Locate the cell with the specified text and output its [X, Y] center coordinate. 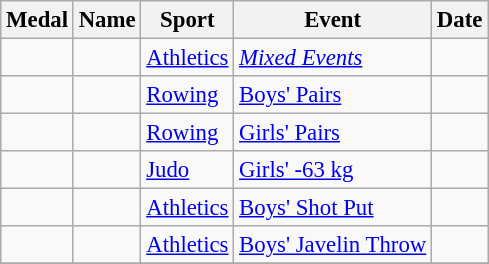
Date [460, 20]
Girls' Pairs [333, 133]
Event [333, 20]
Judo [188, 170]
Boys' Shot Put [333, 208]
Girls' -63 kg [333, 170]
Mixed Events [333, 58]
Medal [38, 20]
Boys' Pairs [333, 95]
Sport [188, 20]
Name [107, 20]
Boys' Javelin Throw [333, 245]
